Return (X, Y) of the center of cell containing provided text 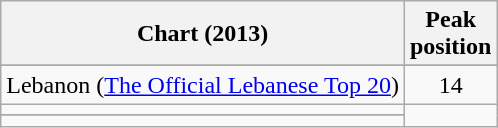
14 (450, 85)
Peakposition (450, 34)
Lebanon (The Official Lebanese Top 20) (203, 85)
Chart (2013) (203, 34)
